Return (x, y) of the center of cell containing provided text 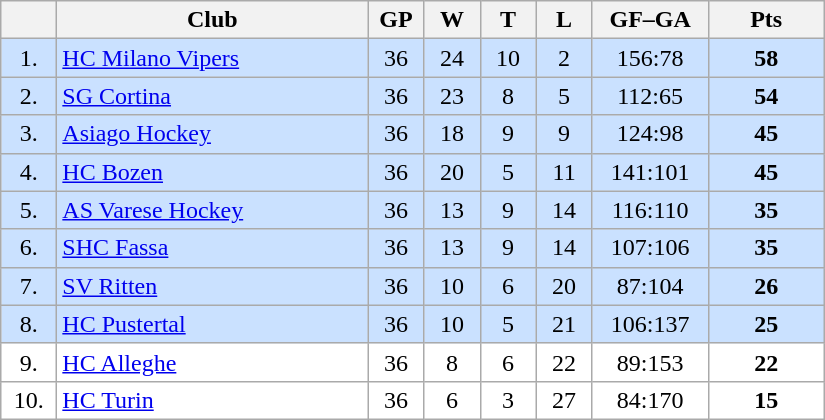
84:170 (650, 400)
112:65 (650, 96)
2 (564, 58)
HC Bozen (212, 172)
HC Turin (212, 400)
Club (212, 20)
18 (452, 134)
58 (766, 58)
Asiago Hockey (212, 134)
SG Cortina (212, 96)
2. (29, 96)
27 (564, 400)
5. (29, 210)
HC Pustertal (212, 324)
3. (29, 134)
25 (766, 324)
156:78 (650, 58)
6. (29, 248)
24 (452, 58)
21 (564, 324)
9. (29, 362)
54 (766, 96)
HC Milano Vipers (212, 58)
15 (766, 400)
11 (564, 172)
26 (766, 286)
HC Alleghe (212, 362)
1. (29, 58)
SV Ritten (212, 286)
7. (29, 286)
AS Varese Hockey (212, 210)
87:104 (650, 286)
23 (452, 96)
W (452, 20)
124:98 (650, 134)
GF–GA (650, 20)
107:106 (650, 248)
3 (508, 400)
116:110 (650, 210)
L (564, 20)
10. (29, 400)
T (508, 20)
89:153 (650, 362)
SHC Fassa (212, 248)
4. (29, 172)
Pts (766, 20)
GP (396, 20)
141:101 (650, 172)
106:137 (650, 324)
8. (29, 324)
